Return [x, y] of the center of cell containing provided text 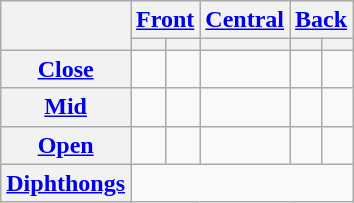
Back [322, 20]
Central [245, 20]
Front [166, 20]
Mid [66, 107]
Open [66, 145]
Close [66, 69]
Diphthongs [66, 183]
